Pinpoint the cell where the given text exists, returning its (X, Y) midpoint coordinate. 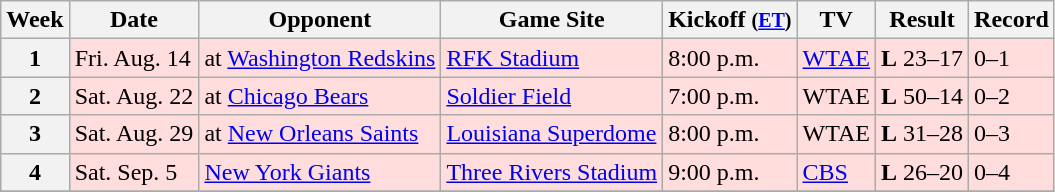
0–4 (1012, 172)
Opponent (320, 20)
0–2 (1012, 96)
7:00 p.m. (730, 96)
Game Site (552, 20)
at Washington Redskins (320, 58)
0–3 (1012, 134)
9:00 p.m. (730, 172)
Sat. Sep. 5 (134, 172)
Result (922, 20)
Record (1012, 20)
Date (134, 20)
2 (35, 96)
Louisiana Superdome (552, 134)
CBS (836, 172)
3 (35, 134)
TV (836, 20)
New York Giants (320, 172)
at New Orleans Saints (320, 134)
Kickoff (ET) (730, 20)
Soldier Field (552, 96)
L 23–17 (922, 58)
Week (35, 20)
4 (35, 172)
Sat. Aug. 22 (134, 96)
L 26–20 (922, 172)
1 (35, 58)
at Chicago Bears (320, 96)
L 31–28 (922, 134)
L 50–14 (922, 96)
RFK Stadium (552, 58)
Three Rivers Stadium (552, 172)
Sat. Aug. 29 (134, 134)
0–1 (1012, 58)
Fri. Aug. 14 (134, 58)
